Identify which cell holds the provided text, then report its [X, Y] central coordinate. 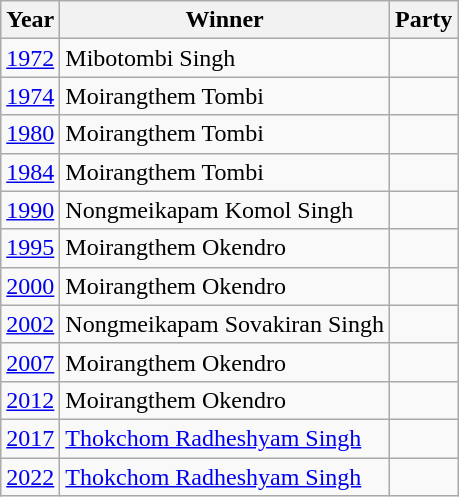
1974 [30, 96]
2007 [30, 362]
2000 [30, 286]
Year [30, 20]
Winner [225, 20]
Mibotombi Singh [225, 58]
1980 [30, 134]
2002 [30, 324]
1984 [30, 172]
1990 [30, 210]
2012 [30, 400]
1972 [30, 58]
Party [424, 20]
Nongmeikapam Sovakiran Singh [225, 324]
1995 [30, 248]
2022 [30, 477]
Nongmeikapam Komol Singh [225, 210]
2017 [30, 438]
